Extract the [X, Y] coordinate from the center of the cell holding the provided text.  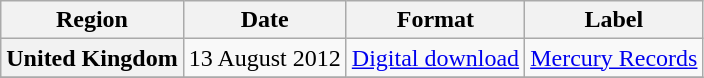
Digital download [435, 58]
Label [614, 20]
United Kingdom [92, 58]
Format [435, 20]
13 August 2012 [264, 58]
Mercury Records [614, 58]
Date [264, 20]
Region [92, 20]
